For the text-containing cell, return its midpoint in (x, y) coordinate format. 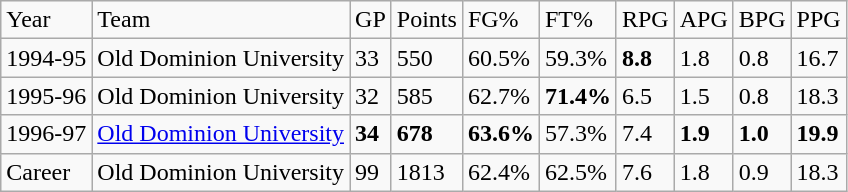
0.9 (762, 172)
62.5% (578, 172)
Points (426, 20)
63.6% (500, 134)
71.4% (578, 96)
1995-96 (46, 96)
19.9 (818, 134)
550 (426, 58)
1.5 (704, 96)
Team (221, 20)
99 (371, 172)
PPG (818, 20)
6.5 (645, 96)
7.6 (645, 172)
7.4 (645, 134)
59.3% (578, 58)
GP (371, 20)
34 (371, 134)
32 (371, 96)
APG (704, 20)
57.3% (578, 134)
RPG (645, 20)
BPG (762, 20)
16.7 (818, 58)
678 (426, 134)
1.0 (762, 134)
FG% (500, 20)
1.9 (704, 134)
1813 (426, 172)
33 (371, 58)
62.7% (500, 96)
585 (426, 96)
1996-97 (46, 134)
Career (46, 172)
62.4% (500, 172)
8.8 (645, 58)
60.5% (500, 58)
FT% (578, 20)
1994-95 (46, 58)
Year (46, 20)
